Pinpoint the cell where the given text exists, returning its (X, Y) midpoint coordinate. 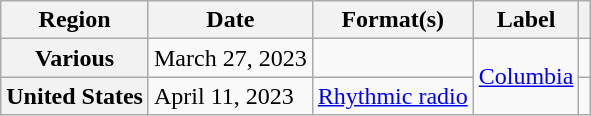
March 27, 2023 (230, 58)
Columbia (526, 77)
Label (526, 20)
United States (75, 96)
Various (75, 58)
Format(s) (392, 20)
Date (230, 20)
Rhythmic radio (392, 96)
Region (75, 20)
April 11, 2023 (230, 96)
